Locate the cell with the specified text and output its (X, Y) center coordinate. 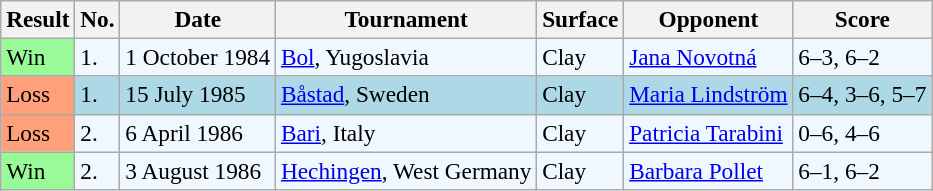
Score (862, 19)
1 October 1984 (198, 57)
Patricia Tarabini (708, 133)
15 July 1985 (198, 95)
6–1, 6–2 (862, 170)
Surface (580, 19)
Båstad, Sweden (406, 95)
3 August 1986 (198, 170)
Tournament (406, 19)
Bari, Italy (406, 133)
Date (198, 19)
Barbara Pollet (708, 170)
Opponent (708, 19)
6–3, 6–2 (862, 57)
Result (38, 19)
0–6, 4–6 (862, 133)
No. (98, 19)
6–4, 3–6, 5–7 (862, 95)
Bol, Yugoslavia (406, 57)
6 April 1986 (198, 133)
Hechingen, West Germany (406, 170)
Maria Lindström (708, 95)
Jana Novotná (708, 57)
